Return the [X, Y] coordinate for the center point of the cell that contains the specified text.  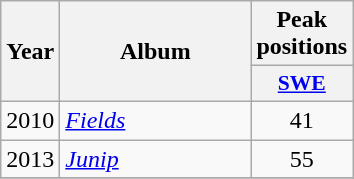
2010 [30, 120]
Peak positions [302, 34]
41 [302, 120]
55 [302, 159]
Year [30, 52]
Fields [156, 120]
2013 [30, 159]
Album [156, 52]
Junip [156, 159]
SWE [302, 84]
